Return (x, y) of the center of cell containing provided text 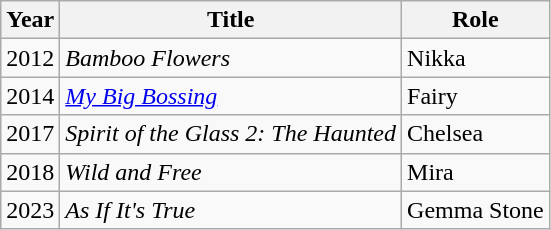
2012 (30, 58)
Wild and Free (231, 172)
2017 (30, 134)
Nikka (476, 58)
Gemma Stone (476, 210)
Mira (476, 172)
Role (476, 20)
2014 (30, 96)
Year (30, 20)
2018 (30, 172)
Fairy (476, 96)
Spirit of the Glass 2: The Haunted (231, 134)
Chelsea (476, 134)
Title (231, 20)
My Big Bossing (231, 96)
As If It's True (231, 210)
2023 (30, 210)
Bamboo Flowers (231, 58)
